Scan for the cell matching the given text and deliver its [x, y] coordinate at center. 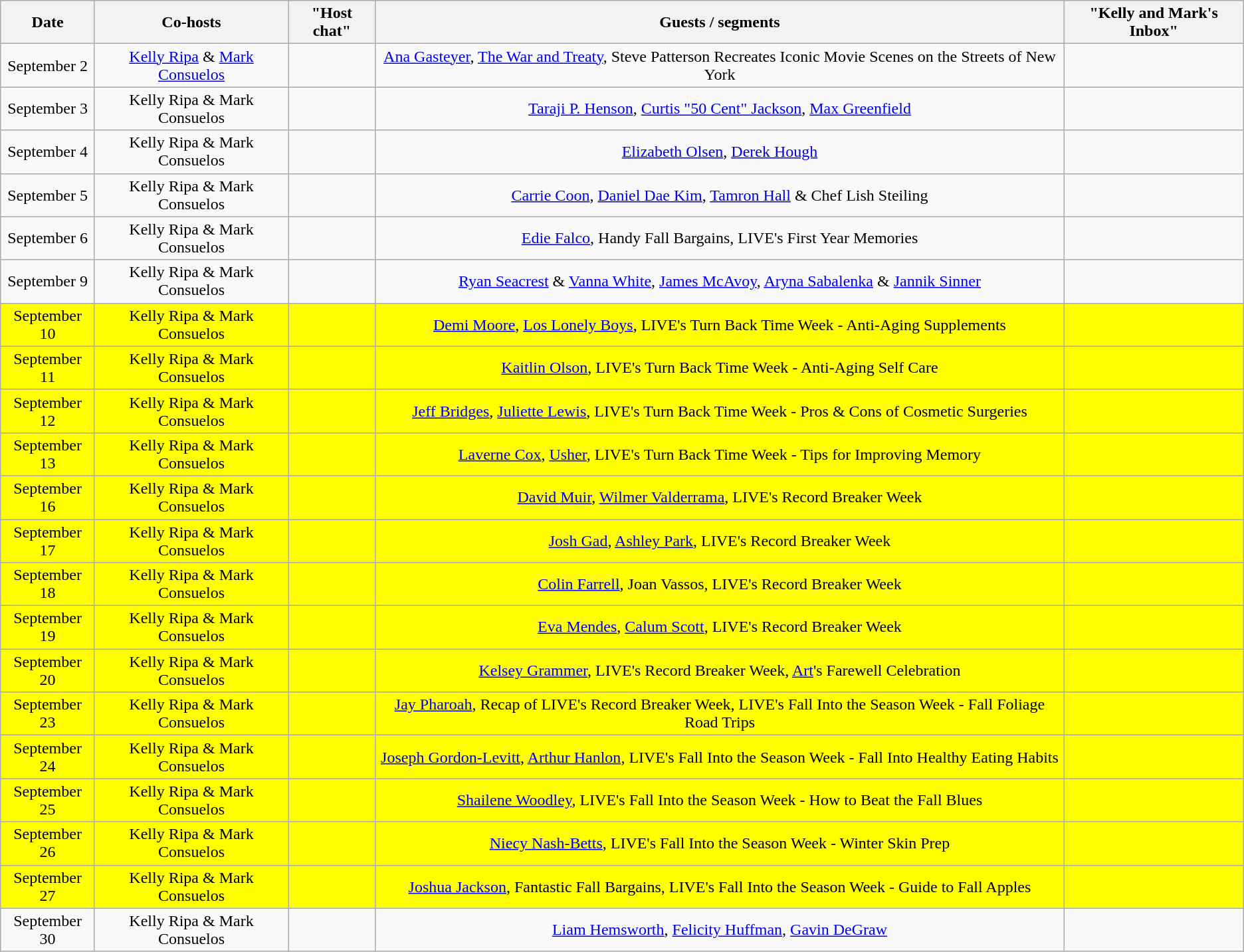
David Muir, Wilmer Valderrama, LIVE's Record Breaker Week [720, 497]
September 16 [48, 497]
September 17 [48, 541]
Eva Mendes, Calum Scott, LIVE's Record Breaker Week [720, 627]
Edie Falco, Handy Fall Bargains, LIVE's First Year Memories [720, 238]
Shailene Woodley, LIVE's Fall Into the Season Week - How to Beat the Fall Blues [720, 800]
Kaitlin Olson, LIVE's Turn Back Time Week - Anti-Aging Self Care [720, 368]
Josh Gad, Ashley Park, LIVE's Record Breaker Week [720, 541]
September 4 [48, 151]
September 23 [48, 714]
September 30 [48, 930]
September 20 [48, 671]
September 3 [48, 109]
September 10 [48, 324]
September 9 [48, 282]
Carrie Coon, Daniel Dae Kim, Tamron Hall & Chef Lish Steiling [720, 195]
Ryan Seacrest & Vanna White, James McAvoy, Aryna Sabalenka & Jannik Sinner [720, 282]
September 11 [48, 368]
Joshua Jackson, Fantastic Fall Bargains, LIVE's Fall Into the Season Week - Guide to Fall Apples [720, 886]
September 13 [48, 454]
Jay Pharoah, Recap of LIVE's Record Breaker Week, LIVE's Fall Into the Season Week - Fall Foliage Road Trips [720, 714]
Demi Moore, Los Lonely Boys, LIVE's Turn Back Time Week - Anti-Aging Supplements [720, 324]
September 27 [48, 886]
Kelsey Grammer, LIVE's Record Breaker Week, Art's Farewell Celebration [720, 671]
September 6 [48, 238]
Date [48, 23]
Liam Hemsworth, Felicity Huffman, Gavin DeGraw [720, 930]
Guests / segments [720, 23]
September 5 [48, 195]
Colin Farrell, Joan Vassos, LIVE's Record Breaker Week [720, 585]
Joseph Gordon-Levitt, Arthur Hanlon, LIVE's Fall Into the Season Week - Fall Into Healthy Eating Habits [720, 757]
"Kelly and Mark's Inbox" [1154, 23]
September 19 [48, 627]
Co-hosts [191, 23]
September 12 [48, 411]
Ana Gasteyer, The War and Treaty, Steve Patterson Recreates Iconic Movie Scenes on the Streets of New York [720, 65]
Laverne Cox, Usher, LIVE's Turn Back Time Week - Tips for Improving Memory [720, 454]
Niecy Nash-Betts, LIVE's Fall Into the Season Week - Winter Skin Prep [720, 844]
Elizabeth Olsen, Derek Hough [720, 151]
Taraji P. Henson, Curtis "50 Cent" Jackson, Max Greenfield [720, 109]
September 2 [48, 65]
September 25 [48, 800]
September 26 [48, 844]
"Host chat" [332, 23]
September 24 [48, 757]
September 18 [48, 585]
Jeff Bridges, Juliette Lewis, LIVE's Turn Back Time Week - Pros & Cons of Cosmetic Surgeries [720, 411]
